Return the [x, y] coordinate for the center point of the cell that contains the specified text.  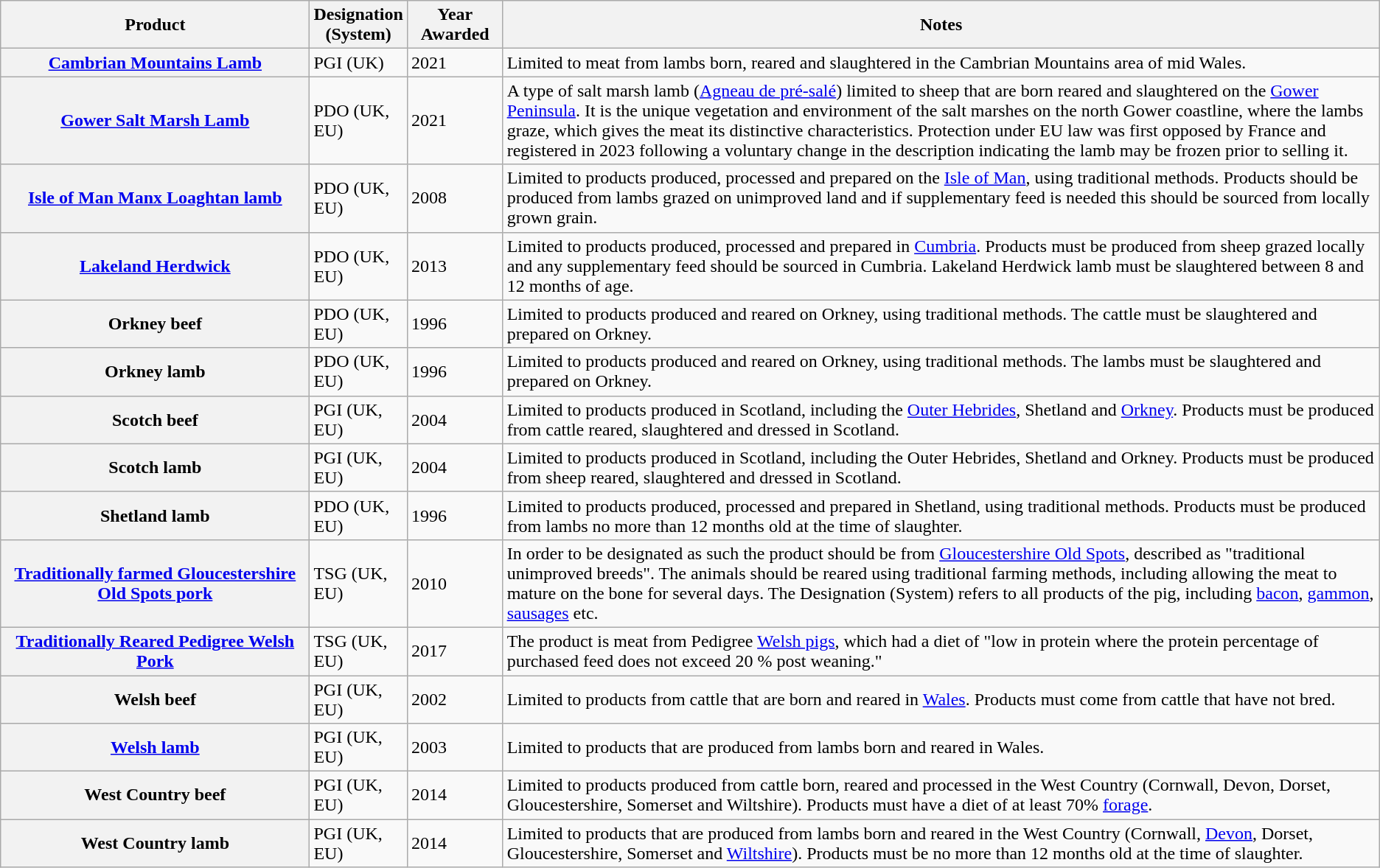
Welsh beef [155, 699]
PGI (UK) [358, 63]
Limited to products that are produced from lambs born and reared in Wales. [941, 747]
2002 [455, 699]
2008 [455, 198]
Limited to products from cattle that are born and reared in Wales. Products must come from cattle that have not bred. [941, 699]
Limited to products produced and reared on Orkney, using traditional methods. The lambs must be slaughtered and prepared on Orkney. [941, 371]
Orkney lamb [155, 371]
West Country lamb [155, 843]
Product [155, 25]
Limited to meat from lambs born, reared and slaughtered in the Cambrian Mountains area of mid Wales. [941, 63]
2003 [455, 747]
2017 [455, 651]
Scotch beef [155, 420]
Scotch lamb [155, 467]
Cambrian Mountains Lamb [155, 63]
Welsh lamb [155, 747]
Gower Salt Marsh Lamb [155, 121]
2013 [455, 266]
Orkney beef [155, 324]
Traditionally Reared Pedigree Welsh Pork [155, 651]
Lakeland Herdwick [155, 266]
Traditionally farmed Gloucestershire Old Spots pork [155, 584]
West Country beef [155, 796]
Notes [941, 25]
2010 [455, 584]
Designation (System) [358, 25]
Isle of Man Manx Loaghtan lamb [155, 198]
Limited to products produced and reared on Orkney, using traditional methods. The cattle must be slaughtered and prepared on Orkney. [941, 324]
Shetland lamb [155, 516]
Year Awarded [455, 25]
